Capture the cell that displays the provided text and extract its (X, Y) central coordinate. 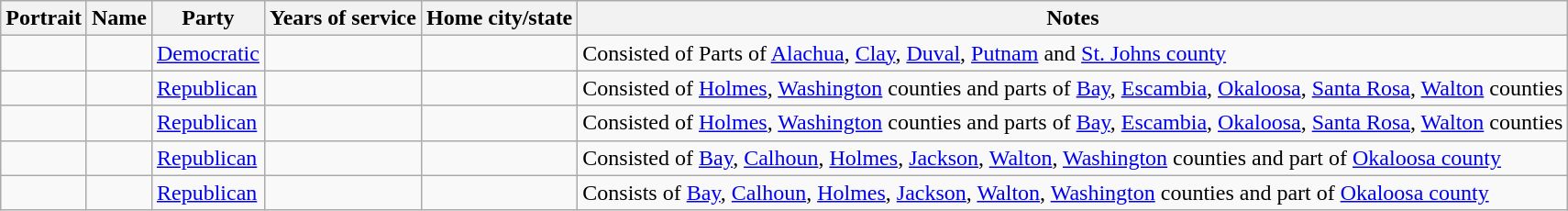
Name (119, 18)
Consisted of Parts of Alachua, Clay, Duval, Putnam and St. Johns county (1073, 53)
Years of service (343, 18)
Home city/state (499, 18)
Consisted of Bay, Calhoun, Holmes, Jackson, Walton, Washington counties and part of Okaloosa county (1073, 158)
Democratic (207, 53)
Portrait (44, 18)
Party (207, 18)
Notes (1073, 18)
Consists of Bay, Calhoun, Holmes, Jackson, Walton, Washington counties and part of Okaloosa county (1073, 193)
